Capture the cell that displays the provided text and extract its (X, Y) central coordinate. 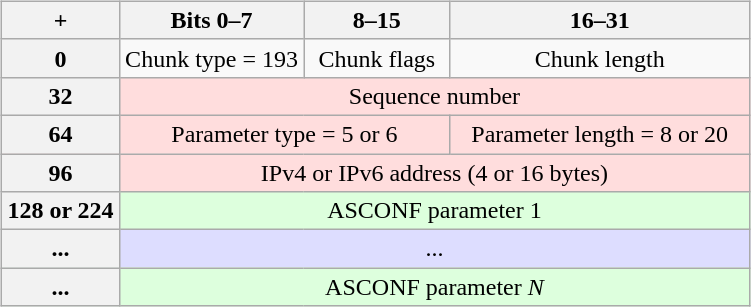
+ (60, 20)
Parameter length = 8 or 20 (600, 134)
Chunk flags (377, 58)
IPv4 or IPv6 address (4 or 16 bytes) (434, 173)
ASCONF parameter N (434, 287)
32 (60, 96)
Parameter type = 5 or 6 (284, 134)
Chunk type = 193 (212, 58)
16–31 (600, 20)
8–15 (377, 20)
Bits 0–7 (212, 20)
0 (60, 58)
Chunk length (600, 58)
ASCONF parameter 1 (434, 211)
64 (60, 134)
128 or 224 (60, 211)
96 (60, 173)
Sequence number (434, 96)
